Extract the [X, Y] coordinate from the center of the cell holding the provided text.  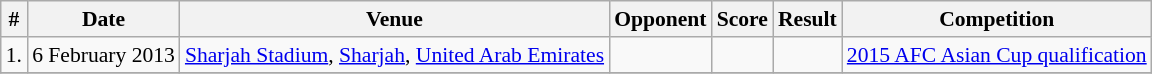
2015 AFC Asian Cup qualification [997, 55]
1. [14, 55]
Opponent [660, 19]
Sharjah Stadium, Sharjah, United Arab Emirates [394, 55]
Result [808, 19]
Date [104, 19]
6 February 2013 [104, 55]
# [14, 19]
Score [742, 19]
Venue [394, 19]
Competition [997, 19]
